Output the [x, y] coordinate of the center of the cell containing the given text.  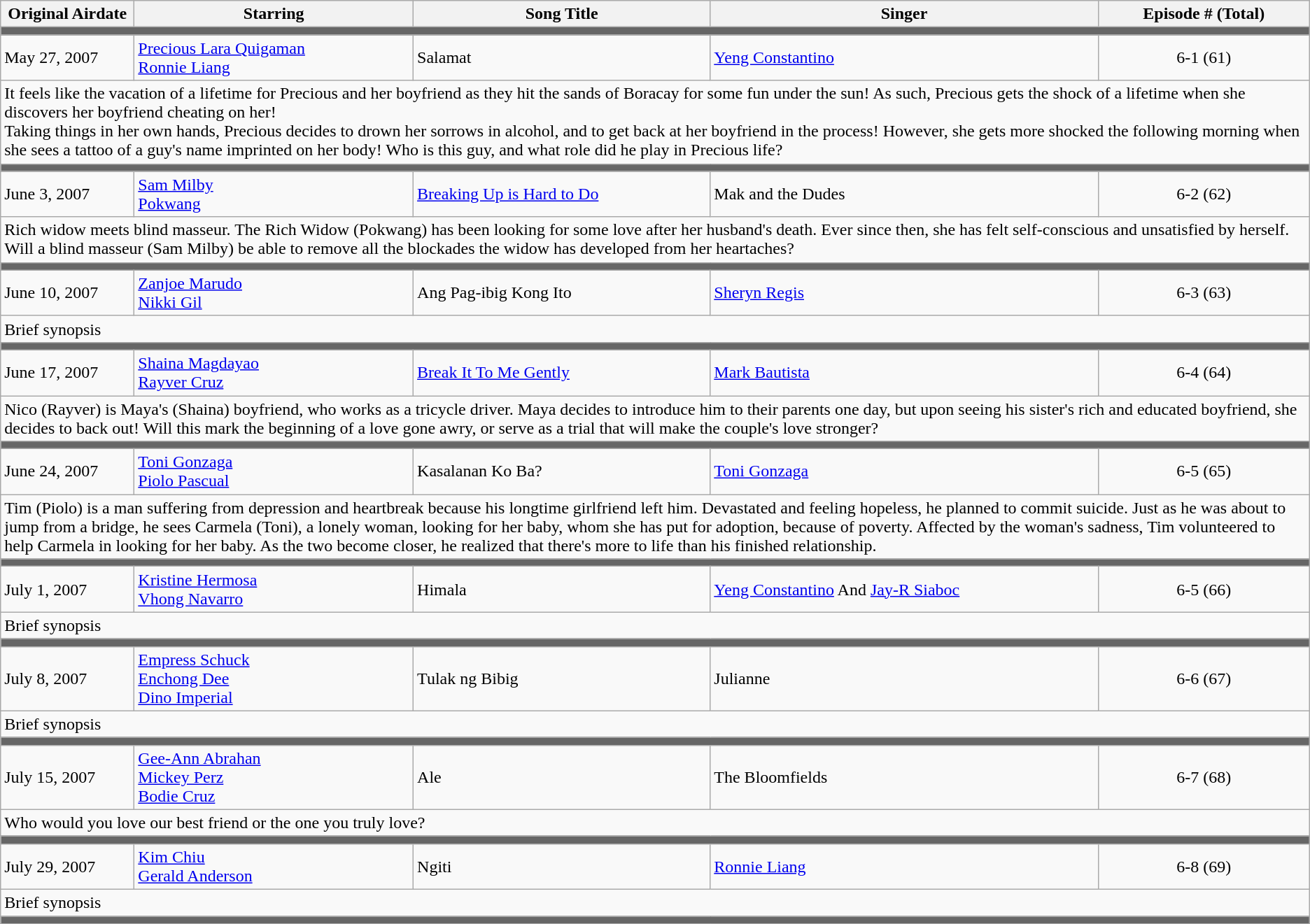
Sam MilbyPokwang [274, 194]
July 15, 2007 [67, 777]
Starring [274, 14]
June 10, 2007 [67, 292]
Gee-Ann AbrahanMickey PerzBodie Cruz [274, 777]
Ang Pag-ibig Kong Ito [562, 292]
Ronnie Liang [904, 866]
May 27, 2007 [67, 57]
Empress SchuckEnchong DeeDino Imperial [274, 678]
6-5 (66) [1204, 589]
Salamat [562, 57]
Episode # (Total) [1204, 14]
Kristine HermosaVhong Navarro [274, 589]
Kasalanan Ko Ba? [562, 471]
Break It To Me Gently [562, 372]
6-4 (64) [1204, 372]
June 17, 2007 [67, 372]
Zanjoe MarudoNikki Gil [274, 292]
July 1, 2007 [67, 589]
Breaking Up is Hard to Do [562, 194]
Mark Bautista [904, 372]
Song Title [562, 14]
Original Airdate [67, 14]
Ngiti [562, 866]
6-1 (61) [1204, 57]
Mak and the Dudes [904, 194]
6-7 (68) [1204, 777]
Tulak ng Bibig [562, 678]
Kim ChiuGerald Anderson [274, 866]
6-2 (62) [1204, 194]
Yeng Constantino And Jay-R Siaboc [904, 589]
6-6 (67) [1204, 678]
6-8 (69) [1204, 866]
6-5 (65) [1204, 471]
Who would you love our best friend or the one you truly love? [655, 823]
Sheryn Regis [904, 292]
Yeng Constantino [904, 57]
Precious Lara QuigamanRonnie Liang [274, 57]
Shaina MagdayaoRayver Cruz [274, 372]
Toni GonzagaPiolo Pascual [274, 471]
Toni Gonzaga [904, 471]
June 3, 2007 [67, 194]
Himala [562, 589]
Singer [904, 14]
The Bloomfields [904, 777]
July 8, 2007 [67, 678]
6-3 (63) [1204, 292]
Julianne [904, 678]
June 24, 2007 [67, 471]
Ale [562, 777]
July 29, 2007 [67, 866]
